Output the [X, Y] coordinate of the center of the cell containing the given text.  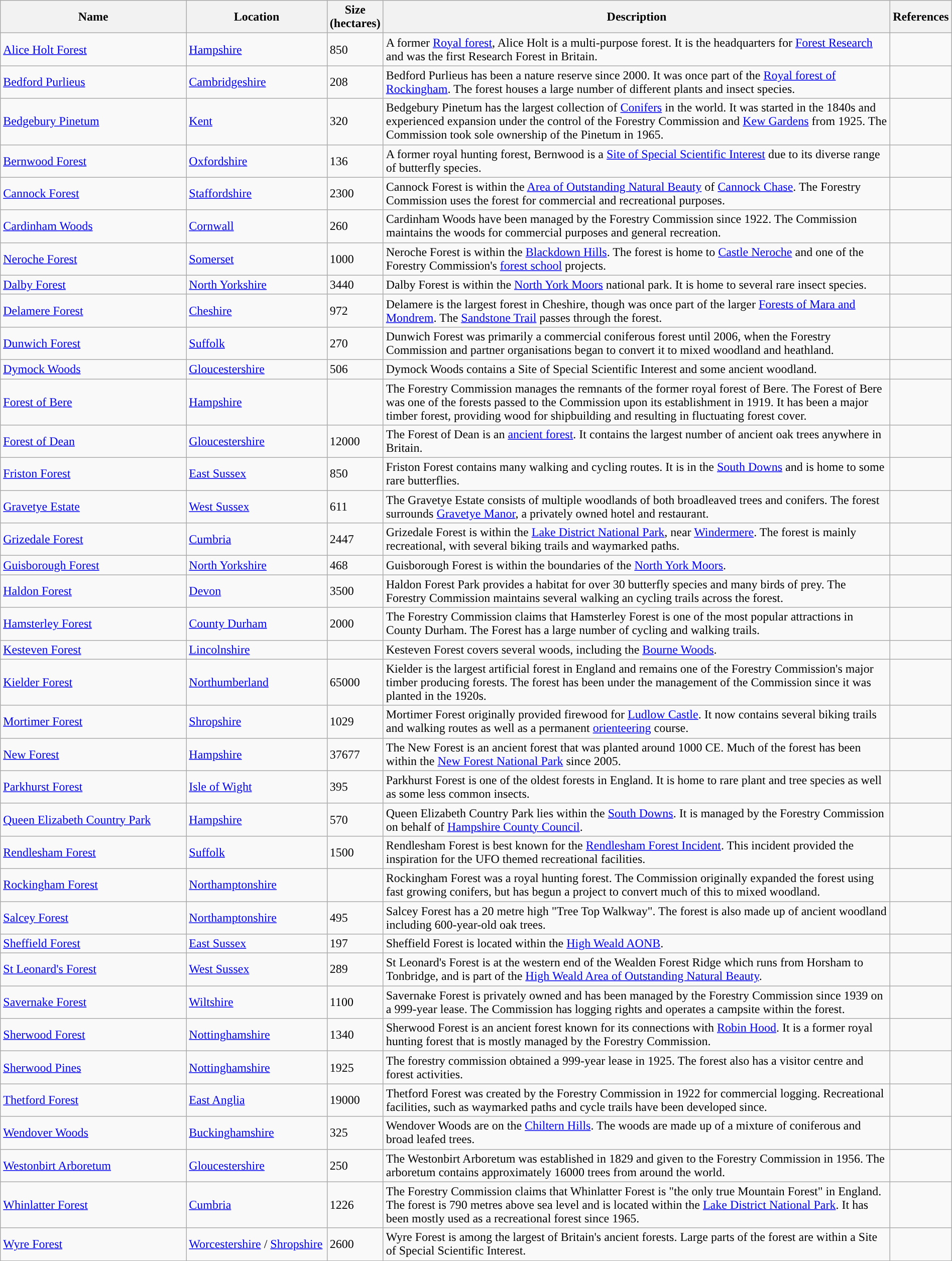
972 [355, 310]
Haldon Forest [93, 591]
611 [355, 507]
Kesteven Forest covers several woods, including the Bourne Woods. [637, 650]
Queen Elizabeth Country Park lies within the South Downs. It is managed by the Forestry Commission on behalf of Hampshire County Council. [637, 819]
Cheshire [257, 310]
Name [93, 17]
Westonbirt Arboretum [93, 1166]
Wyre Forest is among the largest of Britain's ancient forests. Large parts of the forest are within a Site of Special Scientific Interest. [637, 1244]
136 [355, 161]
506 [355, 369]
289 [355, 970]
2600 [355, 1244]
Worcestershire / Shropshire [257, 1244]
495 [355, 918]
Bedgebury Pinetum [93, 121]
Dalby Forest [93, 285]
Neroche Forest [93, 259]
197 [355, 944]
Bedford Purlieus [93, 82]
Salcey Forest [93, 918]
Dymock Woods contains a Site of Special Scientific Interest and some ancient woodland. [637, 369]
Whinlatter Forest [93, 1205]
1100 [355, 1002]
1029 [355, 722]
Oxfordshire [257, 161]
19000 [355, 1100]
Wendover Woods [93, 1132]
468 [355, 565]
1000 [355, 259]
270 [355, 343]
Kesteven Forest [93, 650]
395 [355, 787]
Sheffield Forest is located within the High Weald AONB. [637, 944]
Hamsterley Forest [93, 623]
A former royal hunting forest, Bernwood is a Site of Special Scientific Interest due to its diverse range of butterfly species. [637, 161]
Northumberland [257, 682]
Size (hectares) [355, 17]
2300 [355, 194]
The New Forest is an ancient forest that was planted around 1000 CE. Much of the forest has been within the New Forest National Park since 2005. [637, 754]
Mortimer Forest [93, 722]
Lincolnshire [257, 650]
325 [355, 1132]
Dalby Forest is within the North York Moors national park. It is home to several rare insect species. [637, 285]
Cannock Forest [93, 194]
570 [355, 819]
Gravetye Estate [93, 507]
12000 [355, 442]
Staffordshire [257, 194]
New Forest [93, 754]
Neroche Forest is within the Blackdown Hills. The forest is home to Castle Neroche and one of the Forestry Commission's forest school projects. [637, 259]
3440 [355, 285]
Wyre Forest [93, 1244]
1925 [355, 1067]
Alice Holt Forest [93, 49]
1226 [355, 1205]
Friston Forest contains many walking and cycling routes. It is in the South Downs and is home to some rare butterflies. [637, 474]
3500 [355, 591]
Rendlesham Forest [93, 852]
Queen Elizabeth Country Park [93, 819]
Somerset [257, 259]
1500 [355, 852]
St Leonard's Forest [93, 970]
The Forest of Dean is an ancient forest. It contains the largest number of ancient oak trees anywhere in Britain. [637, 442]
Wiltshire [257, 1002]
Delamere Forest [93, 310]
Dymock Woods [93, 369]
Wendover Woods are on the Chiltern Hills. The woods are made up of a mixture of coniferous and broad leafed trees. [637, 1132]
Guisborough Forest is within the boundaries of the North York Moors. [637, 565]
260 [355, 226]
Devon [257, 591]
Friston Forest [93, 474]
320 [355, 121]
Rockingham Forest [93, 885]
Sherwood Forest [93, 1035]
Kent [257, 121]
East Anglia [257, 1100]
The forestry commission obtained a 999-year lease in 1925. The forest also has a visitor centre and forest activities. [637, 1067]
Location [257, 17]
Salcey Forest has a 20 metre high "Tree Top Walkway". The forest is also made up of ancient woodland including 600-year-old oak trees. [637, 918]
Isle of Wight [257, 787]
Shropshire [257, 722]
2000 [355, 623]
Kielder Forest [93, 682]
Savernake Forest [93, 1002]
Parkhurst Forest [93, 787]
Cardinham Woods [93, 226]
Buckinghamshire [257, 1132]
Grizedale Forest [93, 539]
Sherwood Pines [93, 1067]
Sheffield Forest [93, 944]
Forest of Dean [93, 442]
Guisborough Forest [93, 565]
References [921, 17]
37677 [355, 754]
A former Royal forest, Alice Holt is a multi-purpose forest. It is the headquarters for Forest Research and was the first Research Forest in Britain. [637, 49]
Bernwood Forest [93, 161]
250 [355, 1166]
Dunwich Forest [93, 343]
Cornwall [257, 226]
Thetford Forest [93, 1100]
208 [355, 82]
County Durham [257, 623]
Forest of Bere [93, 402]
Cambridgeshire [257, 82]
Parkhurst Forest is one of the oldest forests in England. It is home to rare plant and tree species as well as some less common insects. [637, 787]
1340 [355, 1035]
Description [637, 17]
65000 [355, 682]
2447 [355, 539]
